Pinpoint the cell where the given text exists, returning its [x, y] midpoint coordinate. 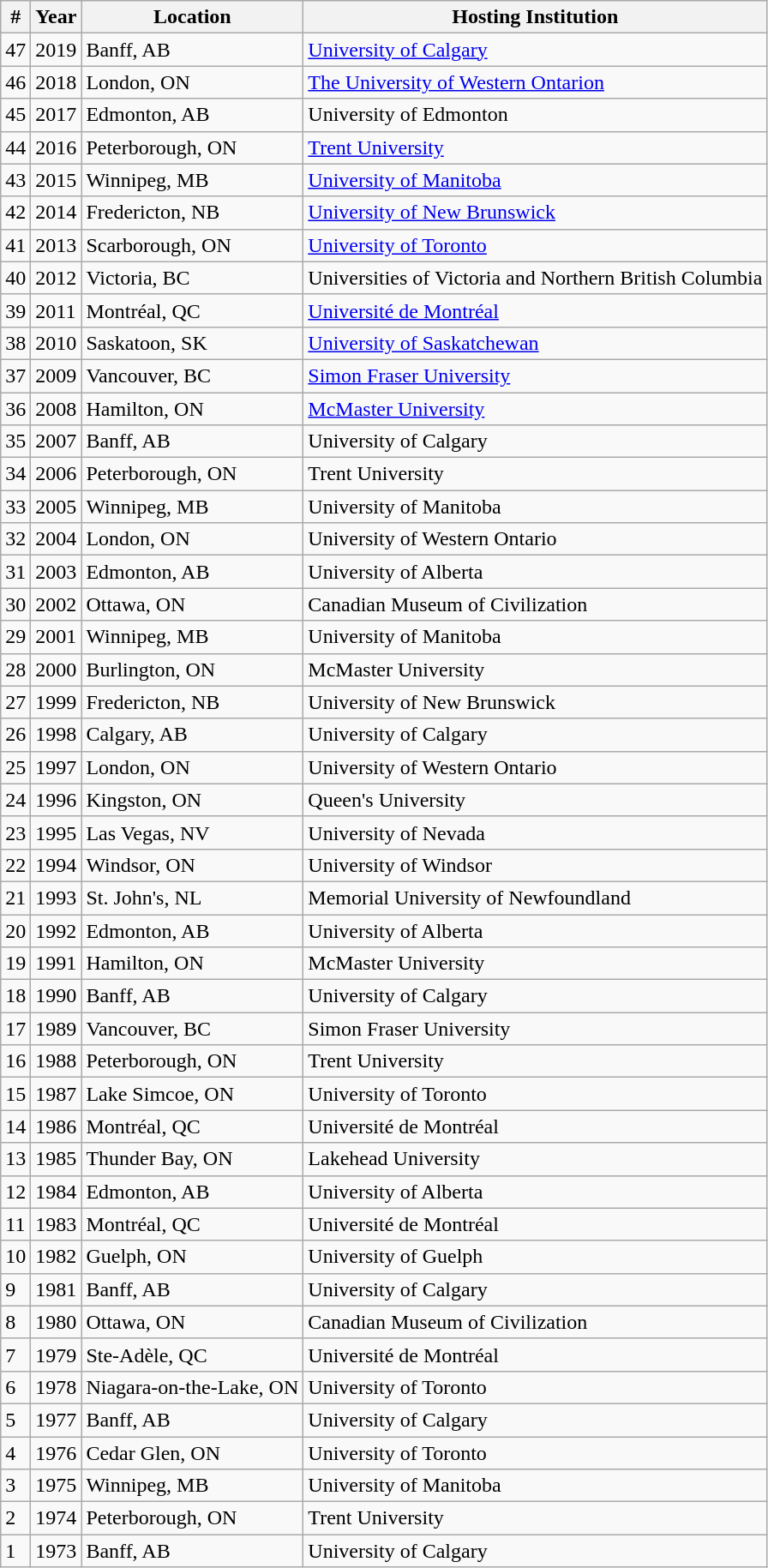
43 [15, 180]
University of Windsor [535, 865]
2016 [57, 147]
Hosting Institution [535, 17]
5 [15, 1420]
Location [192, 17]
2009 [57, 375]
37 [15, 375]
38 [15, 343]
16 [15, 1061]
23 [15, 832]
1992 [57, 930]
2012 [57, 278]
University of Saskatchewan [535, 343]
Windsor, ON [192, 865]
4 [15, 1453]
21 [15, 898]
2 [15, 1518]
7 [15, 1355]
31 [15, 572]
Guelph, ON [192, 1257]
1977 [57, 1420]
1991 [57, 964]
University of Edmonton [535, 115]
Year [57, 17]
26 [15, 735]
University of Guelph [535, 1257]
Scarborough, ON [192, 245]
1993 [57, 898]
Las Vegas, NV [192, 832]
41 [15, 245]
1973 [57, 1551]
24 [15, 800]
17 [15, 1029]
1985 [57, 1159]
University of Nevada [535, 832]
19 [15, 964]
6 [15, 1387]
Lakehead University [535, 1159]
46 [15, 82]
45 [15, 115]
2003 [57, 572]
11 [15, 1224]
32 [15, 539]
1990 [57, 996]
30 [15, 604]
1984 [57, 1192]
2019 [57, 50]
Memorial University of Newfoundland [535, 898]
8 [15, 1322]
1981 [57, 1289]
42 [15, 213]
2005 [57, 507]
Kingston, ON [192, 800]
2007 [57, 442]
1978 [57, 1387]
36 [15, 409]
1979 [57, 1355]
2017 [57, 115]
2018 [57, 82]
2015 [57, 180]
2006 [57, 474]
Thunder Bay, ON [192, 1159]
29 [15, 637]
Niagara-on-the-Lake, ON [192, 1387]
1980 [57, 1322]
2014 [57, 213]
2011 [57, 310]
1982 [57, 1257]
Victoria, BC [192, 278]
Lake Simcoe, ON [192, 1094]
28 [15, 670]
2000 [57, 670]
12 [15, 1192]
Saskatoon, SK [192, 343]
1986 [57, 1126]
3 [15, 1486]
1 [15, 1551]
25 [15, 767]
1976 [57, 1453]
44 [15, 147]
1999 [57, 702]
39 [15, 310]
14 [15, 1126]
Queen's University [535, 800]
20 [15, 930]
22 [15, 865]
2013 [57, 245]
2002 [57, 604]
1995 [57, 832]
40 [15, 278]
Ste-Adèle, QC [192, 1355]
1994 [57, 865]
Cedar Glen, ON [192, 1453]
# [15, 17]
Universities of Victoria and Northern British Columbia [535, 278]
2004 [57, 539]
2008 [57, 409]
1989 [57, 1029]
13 [15, 1159]
1988 [57, 1061]
1996 [57, 800]
18 [15, 996]
Calgary, AB [192, 735]
1974 [57, 1518]
2010 [57, 343]
St. John's, NL [192, 898]
15 [15, 1094]
1998 [57, 735]
35 [15, 442]
47 [15, 50]
9 [15, 1289]
10 [15, 1257]
1997 [57, 767]
33 [15, 507]
Burlington, ON [192, 670]
1987 [57, 1094]
The University of Western Ontarion [535, 82]
34 [15, 474]
1983 [57, 1224]
1975 [57, 1486]
27 [15, 702]
2001 [57, 637]
